Return (x, y) of the center of cell containing provided text 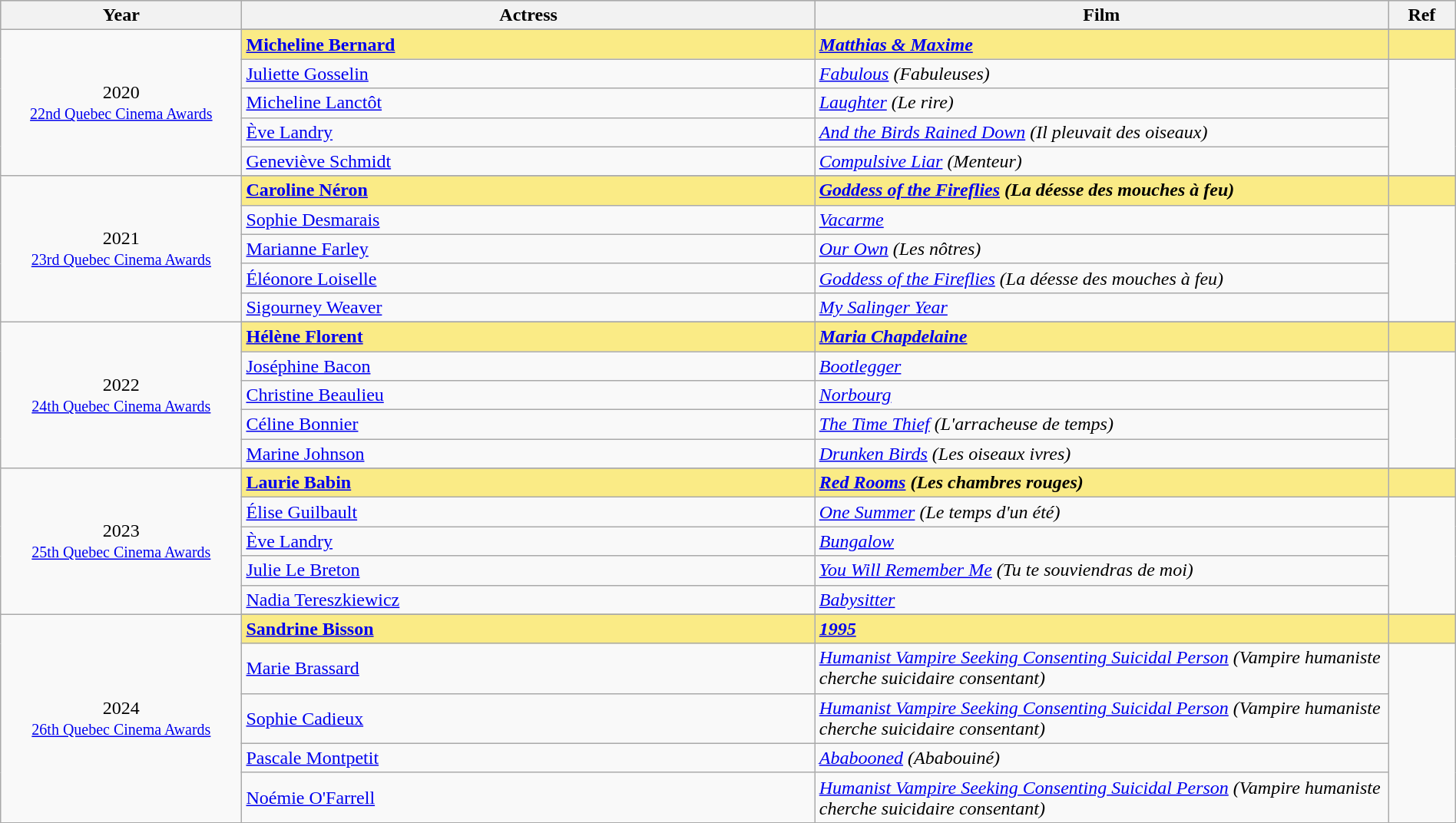
Sandrine Bisson (528, 629)
One Summer (Le temps d'un été) (1101, 512)
Marie Brassard (528, 668)
Year (121, 15)
My Salinger Year (1101, 307)
Caroline Néron (528, 190)
Noémie O'Farrell (528, 797)
Marine Johnson (528, 454)
Sigourney Weaver (528, 307)
Sophie Cadieux (528, 719)
202426th Quebec Cinema Awards (121, 719)
Maria Chapdelaine (1101, 336)
Joséphine Bacon (528, 366)
Laughter (Le rire) (1101, 103)
202325th Quebec Cinema Awards (121, 541)
Norbourg (1101, 395)
Marianne Farley (528, 249)
Ababooned (Ababouiné) (1101, 758)
202123rd Quebec Cinema Awards (121, 249)
Fabulous (Fabuleuses) (1101, 74)
Actress (528, 15)
Micheline Lanctôt (528, 103)
2020 22nd Quebec Cinema Awards (121, 103)
Film (1101, 15)
The Time Thief (L'arracheuse de temps) (1101, 425)
Bungalow (1101, 541)
Matthias & Maxime (1101, 45)
You Will Remember Me (Tu te souviendras de moi) (1101, 570)
Ref (1422, 15)
Red Rooms (Les chambres rouges) (1101, 483)
And the Birds Rained Down (Il pleuvait des oiseaux) (1101, 132)
Micheline Bernard (528, 45)
Juliette Gosselin (528, 74)
Babysitter (1101, 600)
1995 (1101, 629)
Vacarme (1101, 220)
Geneviève Schmidt (528, 161)
Éléonore Loiselle (528, 278)
Bootlegger (1101, 366)
Julie Le Breton (528, 570)
Laurie Babin (528, 483)
Drunken Birds (Les oiseaux ivres) (1101, 454)
Sophie Desmarais (528, 220)
Pascale Montpetit (528, 758)
Hélène Florent (528, 336)
Céline Bonnier (528, 425)
Compulsive Liar (Menteur) (1101, 161)
Nadia Tereszkiewicz (528, 600)
Élise Guilbault (528, 512)
Christine Beaulieu (528, 395)
202224th Quebec Cinema Awards (121, 395)
Our Own (Les nôtres) (1101, 249)
